From the cell containing the given text, extract its center point as (x, y) coordinate. 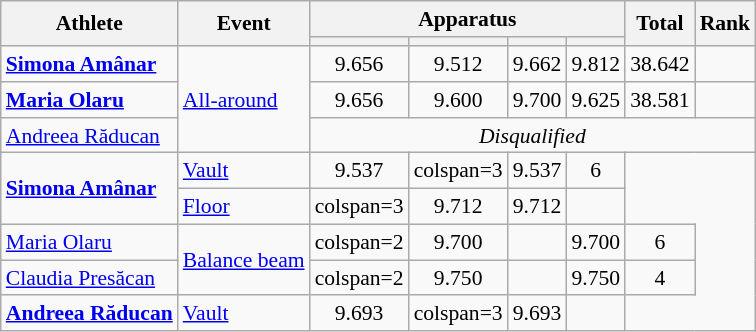
9.512 (458, 64)
38.581 (660, 100)
All-around (244, 100)
Disqualified (533, 136)
Total (660, 24)
9.662 (538, 64)
4 (660, 278)
Athlete (90, 24)
9.812 (596, 64)
Event (244, 24)
Rank (726, 24)
9.625 (596, 100)
9.600 (458, 100)
38.642 (660, 64)
Apparatus (468, 19)
Floor (244, 207)
Claudia Presăcan (90, 278)
Balance beam (244, 260)
